Search for the cell housing the specified text and yield its (x, y) center coordinate. 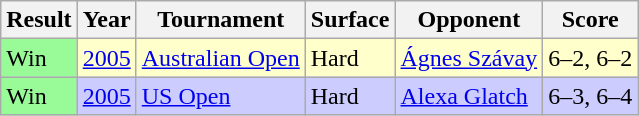
6–2, 6–2 (590, 58)
Surface (350, 20)
Australian Open (220, 58)
Year (106, 20)
Tournament (220, 20)
Ágnes Szávay (469, 58)
Alexa Glatch (469, 96)
Opponent (469, 20)
Result (39, 20)
Score (590, 20)
6–3, 6–4 (590, 96)
US Open (220, 96)
